For the text-containing cell, return its midpoint in (X, Y) coordinate format. 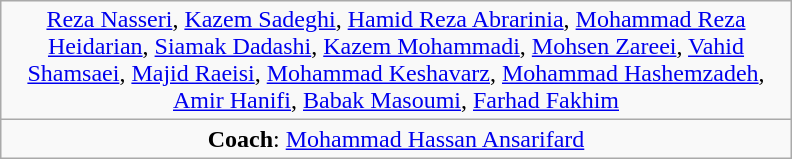
Coach: Mohammad Hassan Ansarifard (396, 139)
